Identify which cell holds the provided text, then report its (X, Y) central coordinate. 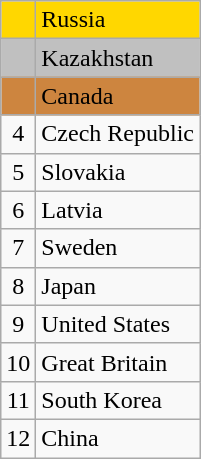
4 (18, 134)
China (118, 438)
11 (18, 400)
10 (18, 362)
6 (18, 210)
South Korea (118, 400)
8 (18, 286)
9 (18, 324)
Russia (118, 20)
Kazakhstan (118, 58)
Canada (118, 96)
7 (18, 248)
Japan (118, 286)
Slovakia (118, 172)
12 (18, 438)
Great Britain (118, 362)
Latvia (118, 210)
Czech Republic (118, 134)
United States (118, 324)
5 (18, 172)
Sweden (118, 248)
